Scan for the cell matching the given text and deliver its [X, Y] coordinate at center. 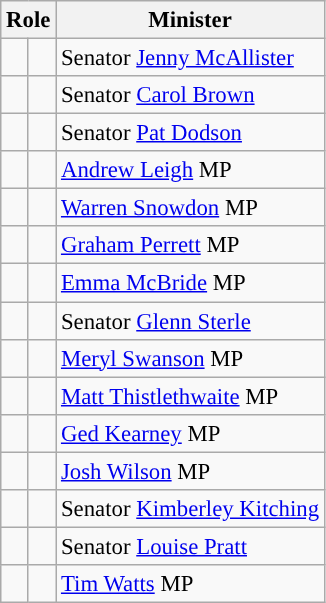
Role [28, 20]
Warren Snowdon MP [190, 208]
Meryl Swanson MP [190, 358]
Matt Thistlethwaite MP [190, 396]
Senator Louise Pratt [190, 546]
Senator Kimberley Kitching [190, 509]
Graham Perrett MP [190, 245]
Emma McBride MP [190, 283]
Senator Carol Brown [190, 95]
Ged Kearney MP [190, 433]
Senator Glenn Sterle [190, 321]
Josh Wilson MP [190, 471]
Minister [190, 20]
Tim Watts MP [190, 584]
Senator Jenny McAllister [190, 58]
Senator Pat Dodson [190, 133]
Andrew Leigh MP [190, 170]
